Extract the [x, y] coordinate from the center of the cell holding the provided text.  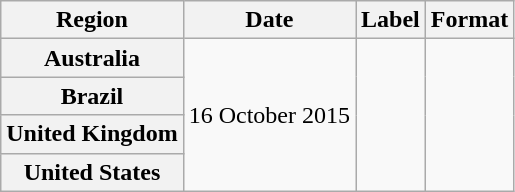
Australia [92, 58]
Brazil [92, 96]
Format [469, 20]
United Kingdom [92, 134]
Date [269, 20]
16 October 2015 [269, 115]
United States [92, 172]
Label [391, 20]
Region [92, 20]
